Capture the cell that displays the provided text and extract its (x, y) central coordinate. 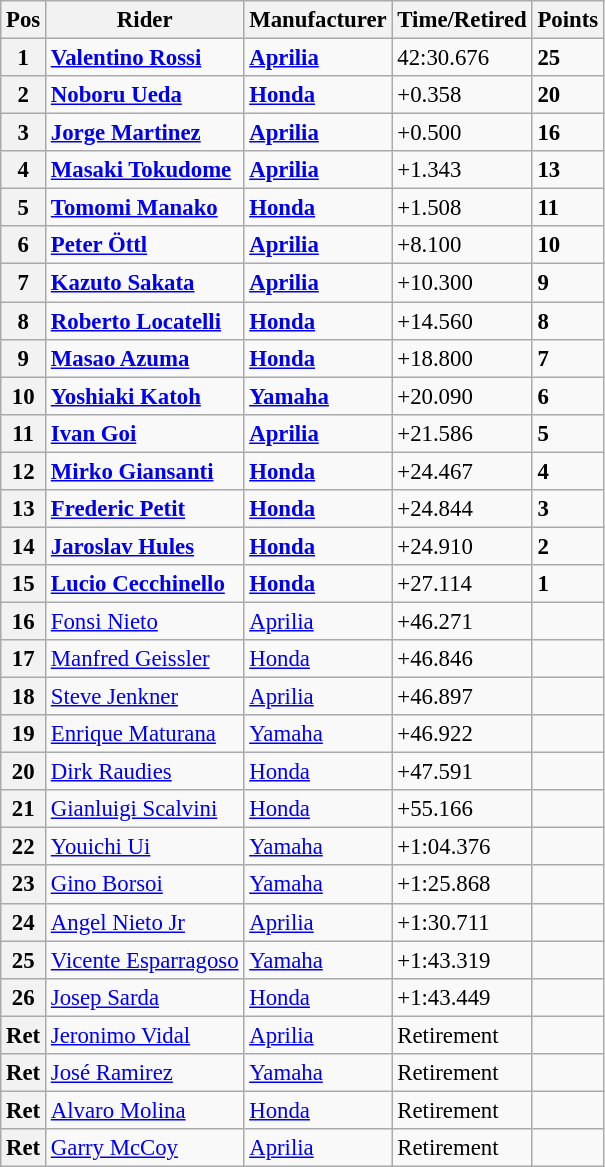
17 (24, 659)
+1.508 (462, 208)
Lucio Cecchinello (145, 584)
Masao Azuma (145, 358)
Frederic Petit (145, 509)
Josep Sarda (145, 997)
Pos (24, 20)
21 (24, 809)
Garry McCoy (145, 1148)
Kazuto Sakata (145, 283)
19 (24, 734)
+14.560 (462, 321)
Youichi Ui (145, 847)
Ivan Goi (145, 433)
42:30.676 (462, 58)
Manfred Geissler (145, 659)
+21.586 (462, 433)
+24.467 (462, 471)
22 (24, 847)
15 (24, 584)
+27.114 (462, 584)
+8.100 (462, 245)
Masaki Tokudome (145, 170)
+1:25.868 (462, 885)
24 (24, 922)
Alvaro Molina (145, 1110)
+47.591 (462, 772)
Valentino Rossi (145, 58)
Gino Borsoi (145, 885)
+1:04.376 (462, 847)
Gianluigi Scalvini (145, 809)
Steve Jenkner (145, 697)
+1:43.319 (462, 960)
+0.358 (462, 95)
Fonsi Nieto (145, 621)
Peter Öttl (145, 245)
+46.922 (462, 734)
+24.910 (462, 546)
Points (568, 20)
Enrique Maturana (145, 734)
Noboru Ueda (145, 95)
+10.300 (462, 283)
+46.846 (462, 659)
+46.271 (462, 621)
+20.090 (462, 396)
+1:30.711 (462, 922)
Tomomi Manako (145, 208)
+0.500 (462, 133)
+55.166 (462, 809)
Vicente Esparragoso (145, 960)
Yoshiaki Katoh (145, 396)
12 (24, 471)
14 (24, 546)
18 (24, 697)
Angel Nieto Jr (145, 922)
Jeronimo Vidal (145, 1035)
José Ramirez (145, 1073)
26 (24, 997)
Rider (145, 20)
Jorge Martinez (145, 133)
Mirko Giansanti (145, 471)
+1.343 (462, 170)
23 (24, 885)
Time/Retired (462, 20)
Jaroslav Hules (145, 546)
Roberto Locatelli (145, 321)
+18.800 (462, 358)
+1:43.449 (462, 997)
+24.844 (462, 509)
Manufacturer (318, 20)
+46.897 (462, 697)
Dirk Raudies (145, 772)
